Return [X, Y] of the center of cell containing provided text 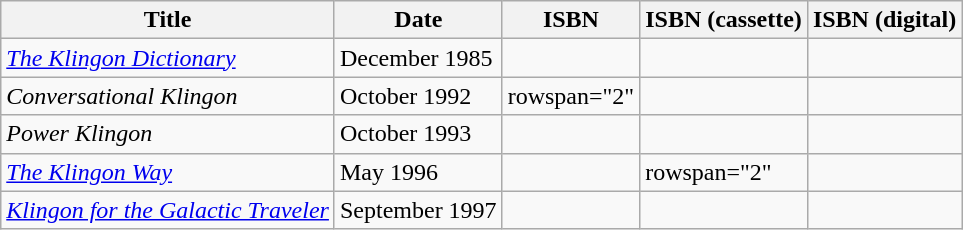
October 1993 [418, 134]
Power Klingon [168, 134]
ISBN (digital) [884, 20]
ISBN [571, 20]
ISBN (cassette) [724, 20]
May 1996 [418, 172]
Conversational Klingon [168, 96]
The Klingon Dictionary [168, 58]
December 1985 [418, 58]
Date [418, 20]
Title [168, 20]
October 1992 [418, 96]
Klingon for the Galactic Traveler [168, 210]
September 1997 [418, 210]
The Klingon Way [168, 172]
